From the cell containing the given text, extract its center point as [x, y] coordinate. 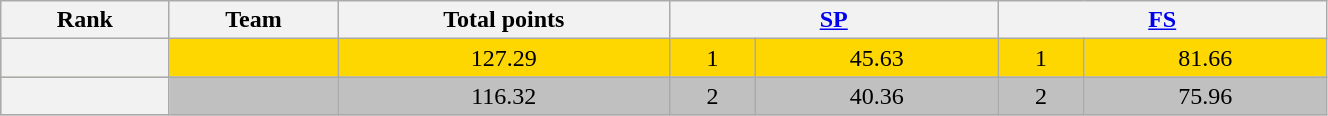
FS [1162, 20]
Total points [504, 20]
SP [834, 20]
Rank [85, 20]
81.66 [1206, 58]
40.36 [876, 96]
116.32 [504, 96]
75.96 [1206, 96]
45.63 [876, 58]
Team [254, 20]
127.29 [504, 58]
